Pinpoint the cell where the given text exists, returning its [x, y] midpoint coordinate. 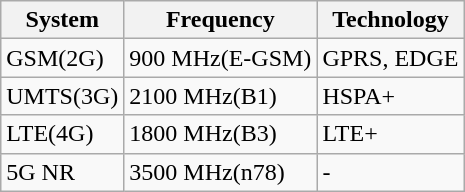
GSM(2G) [62, 58]
900 MHz(E-GSM) [220, 58]
- [390, 172]
LTE+ [390, 134]
2100 MHz(B1) [220, 96]
Frequency [220, 20]
5G NR [62, 172]
1800 MHz(B3) [220, 134]
UMTS(3G) [62, 96]
LTE(4G) [62, 134]
System [62, 20]
HSPA+ [390, 96]
GPRS, EDGE [390, 58]
3500 MHz(n78) [220, 172]
Technology [390, 20]
